Pinpoint the cell where the given text exists, returning its (X, Y) midpoint coordinate. 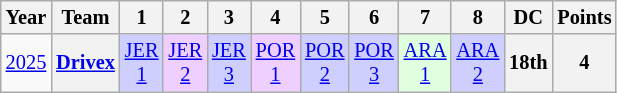
18th (528, 63)
3 (229, 17)
2 (185, 17)
DC (528, 17)
Points (584, 17)
POR1 (276, 63)
2025 (26, 63)
ARA1 (426, 63)
7 (426, 17)
Team (86, 17)
JER2 (185, 63)
JER1 (142, 63)
8 (478, 17)
1 (142, 17)
Drivex (86, 63)
6 (374, 17)
Year (26, 17)
5 (324, 17)
POR2 (324, 63)
JER3 (229, 63)
POR3 (374, 63)
ARA2 (478, 63)
